Search for the cell housing the specified text and yield its [X, Y] center coordinate. 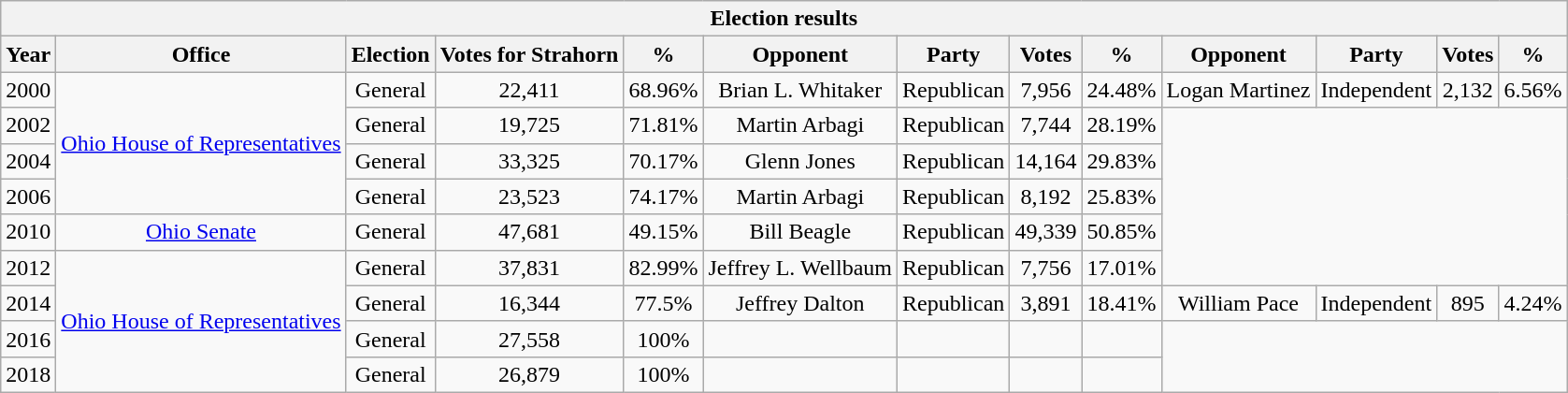
24.48% [1122, 90]
2004 [28, 161]
25.83% [1122, 196]
18.41% [1122, 303]
Ohio Senate [201, 232]
49.15% [664, 232]
Office [201, 54]
49,339 [1045, 232]
Year [28, 54]
7,744 [1045, 125]
Bill Beagle [800, 232]
33,325 [529, 161]
3,891 [1045, 303]
14,164 [1045, 161]
Glenn Jones [800, 161]
Election results [784, 19]
8,192 [1045, 196]
2012 [28, 268]
4.24% [1533, 303]
16,344 [529, 303]
74.17% [664, 196]
23,523 [529, 196]
71.81% [664, 125]
Logan Martinez [1238, 90]
22,411 [529, 90]
47,681 [529, 232]
Jeffrey Dalton [800, 303]
28.19% [1122, 125]
2016 [28, 339]
50.85% [1122, 232]
27,558 [529, 339]
7,756 [1045, 268]
895 [1468, 303]
2006 [28, 196]
Votes for Strahorn [529, 54]
37,831 [529, 268]
2000 [28, 90]
2,132 [1468, 90]
William Pace [1238, 303]
26,879 [529, 374]
Jeffrey L. Wellbaum [800, 268]
2002 [28, 125]
7,956 [1045, 90]
77.5% [664, 303]
19,725 [529, 125]
29.83% [1122, 161]
Brian L. Whitaker [800, 90]
6.56% [1533, 90]
68.96% [664, 90]
2014 [28, 303]
82.99% [664, 268]
2018 [28, 374]
Election [391, 54]
70.17% [664, 161]
2010 [28, 232]
17.01% [1122, 268]
